Extract the [x, y] coordinate from the center of the cell holding the provided text.  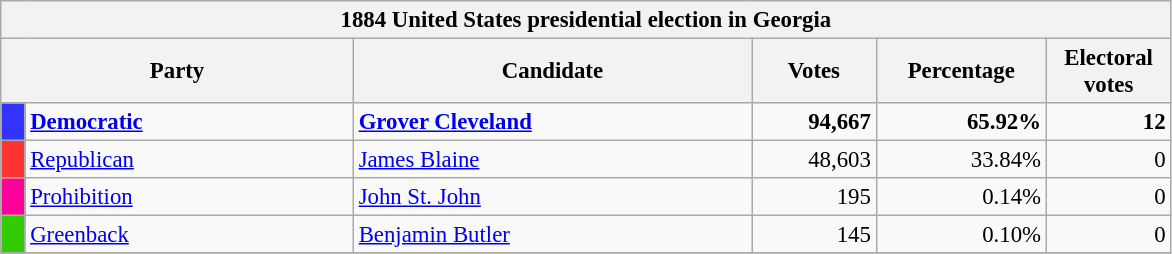
Party [178, 72]
James Blaine [552, 160]
33.84% [961, 160]
Republican [189, 160]
Prohibition [189, 197]
145 [814, 235]
Electoral votes [1108, 72]
65.92% [961, 122]
Candidate [552, 72]
94,667 [814, 122]
12 [1108, 122]
Percentage [961, 72]
John St. John [552, 197]
Grover Cleveland [552, 122]
195 [814, 197]
1884 United States presidential election in Georgia [586, 20]
Benjamin Butler [552, 235]
0.14% [961, 197]
48,603 [814, 160]
0.10% [961, 235]
Votes [814, 72]
Democratic [189, 122]
Greenback [189, 235]
